Detect which cell encompasses the target text, then output its [x, y] center coordinate. 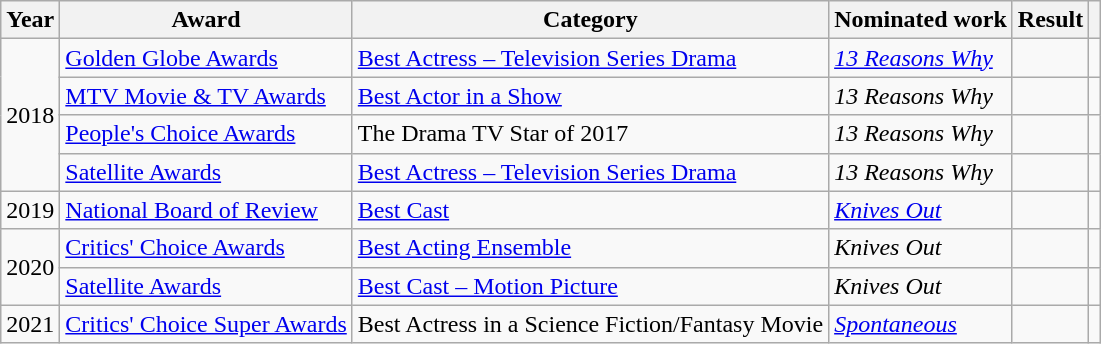
Best Cast [590, 210]
2018 [30, 115]
National Board of Review [206, 210]
Critics' Choice Super Awards [206, 324]
2020 [30, 267]
Award [206, 20]
Best Actress in a Science Fiction/Fantasy Movie [590, 324]
2019 [30, 210]
The Drama TV Star of 2017 [590, 134]
Best Cast – Motion Picture [590, 286]
Best Acting Ensemble [590, 248]
MTV Movie & TV Awards [206, 96]
Category [590, 20]
Golden Globe Awards [206, 58]
Year [30, 20]
Critics' Choice Awards [206, 248]
People's Choice Awards [206, 134]
2021 [30, 324]
Spontaneous [921, 324]
Best Actor in a Show [590, 96]
Result [1050, 20]
Nominated work [921, 20]
